Search for the cell housing the specified text and yield its (X, Y) center coordinate. 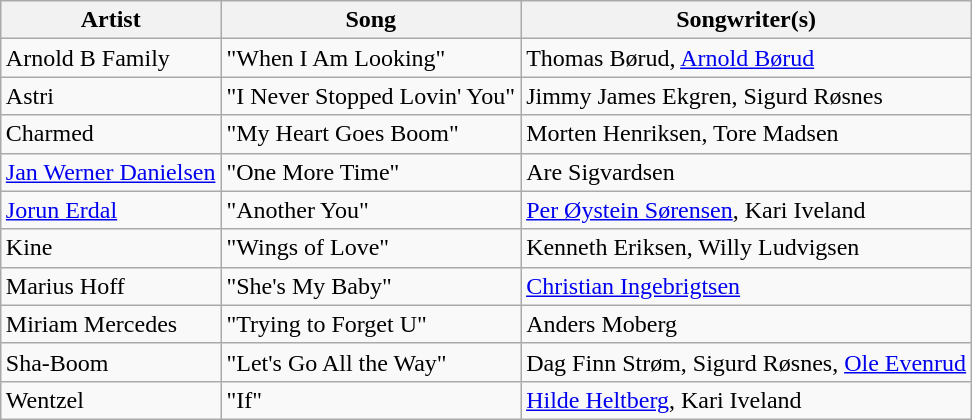
"If" (371, 400)
Thomas Børud, Arnold Børud (746, 58)
Per Øystein Sørensen, Kari Iveland (746, 210)
Morten Henriksen, Tore Madsen (746, 134)
Wentzel (110, 400)
Songwriter(s) (746, 20)
"My Heart Goes Boom" (371, 134)
Anders Moberg (746, 324)
Charmed (110, 134)
"She's My Baby" (371, 286)
"When I Am Looking" (371, 58)
"I Never Stopped Lovin' You" (371, 96)
Hilde Heltberg, Kari Iveland (746, 400)
"Wings of Love" (371, 248)
Christian Ingebrigtsen (746, 286)
Jan Werner Danielsen (110, 172)
Song (371, 20)
Jorun Erdal (110, 210)
Astri (110, 96)
"One More Time" (371, 172)
Miriam Mercedes (110, 324)
"Trying to Forget U" (371, 324)
Artist (110, 20)
Jimmy James Ekgren, Sigurd Røsnes (746, 96)
Are Sigvardsen (746, 172)
Arnold B Family (110, 58)
Kine (110, 248)
"Let's Go All the Way" (371, 362)
Kenneth Eriksen, Willy Ludvigsen (746, 248)
"Another You" (371, 210)
Sha-Boom (110, 362)
Dag Finn Strøm, Sigurd Røsnes, Ole Evenrud (746, 362)
Marius Hoff (110, 286)
